Pinpoint the cell where the given text exists, returning its (X, Y) midpoint coordinate. 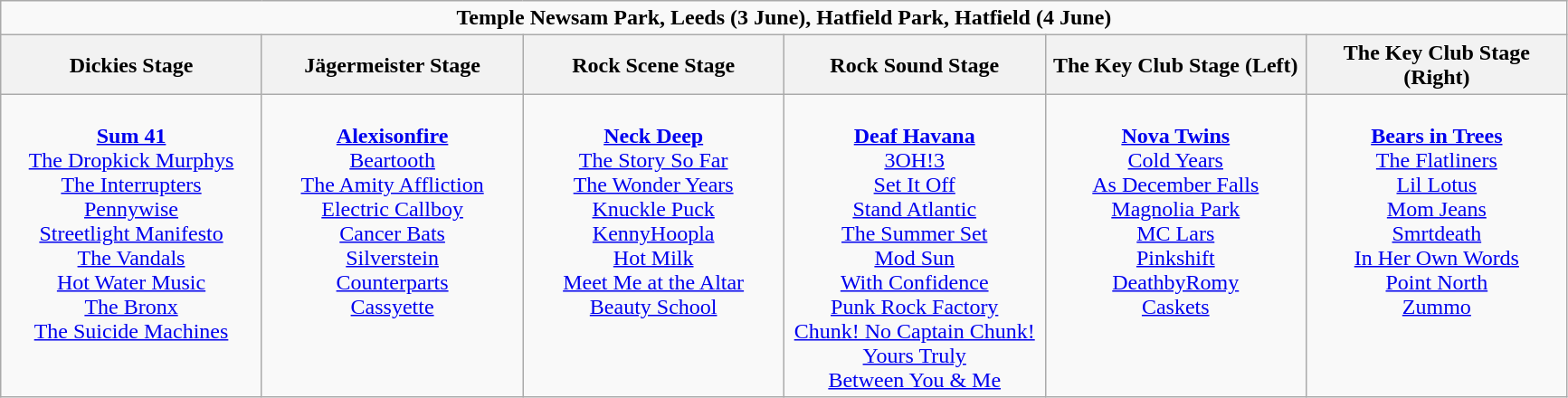
Bears in Trees The Flatliners Lil Lotus Mom Jeans Smrtdeath In Her Own Words Point North Zummo (1437, 246)
Sum 41 The Dropkick Murphys The Interrupters Pennywise Streetlight Manifesto The Vandals Hot Water Music The Bronx The Suicide Machines (132, 246)
The Key Club Stage (Right) (1437, 65)
Jägermeister Stage (393, 65)
Rock Sound Stage (914, 65)
The Key Club Stage (Left) (1176, 65)
Dickies Stage (132, 65)
Alexisonfire Beartooth The Amity Affliction Electric Callboy Cancer Bats Silverstein Counterparts Cassyette (393, 246)
Nova Twins Cold Years As December Falls Magnolia Park MC Lars Pinkshift DeathbyRomy Caskets (1176, 246)
Rock Scene Stage (653, 65)
Temple Newsam Park, Leeds (3 June), Hatfield Park, Hatfield (4 June) (784, 18)
Neck Deep The Story So Far The Wonder Years Knuckle Puck KennyHoopla Hot Milk Meet Me at the Altar Beauty School (653, 246)
